Locate the cell with the specified text and output its [x, y] center coordinate. 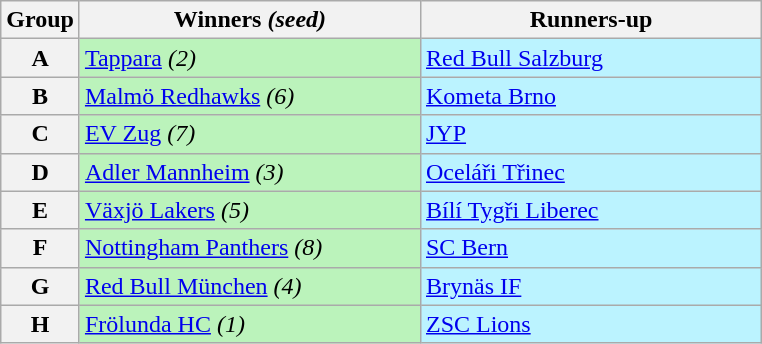
Kometa Brno [590, 96]
C [40, 134]
ZSC Lions [590, 324]
A [40, 58]
G [40, 286]
Red Bull München (4) [250, 286]
Brynäs IF [590, 286]
F [40, 248]
Red Bull Salzburg [590, 58]
H [40, 324]
D [40, 172]
Winners (seed) [250, 20]
Adler Mannheim (3) [250, 172]
Oceláři Třinec [590, 172]
Tappara (2) [250, 58]
E [40, 210]
SC Bern [590, 248]
Nottingham Panthers (8) [250, 248]
Bílí Tygři Liberec [590, 210]
Frölunda HC (1) [250, 324]
Malmö Redhawks (6) [250, 96]
Group [40, 20]
Runners-up [590, 20]
B [40, 96]
JYP [590, 134]
Växjö Lakers (5) [250, 210]
EV Zug (7) [250, 134]
